Return [X, Y] of the center of cell containing provided text 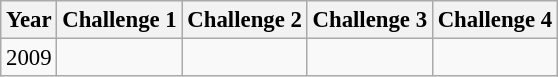
Challenge 2 [244, 20]
Challenge 1 [120, 20]
Challenge 3 [370, 20]
Challenge 4 [494, 20]
2009 [29, 58]
Year [29, 20]
